Detect which cell encompasses the target text, then output its [X, Y] center coordinate. 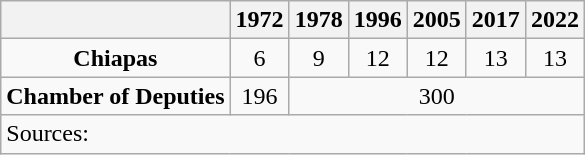
Chamber of Deputies [116, 96]
2005 [436, 20]
6 [260, 58]
1996 [378, 20]
196 [260, 96]
9 [318, 58]
Chiapas [116, 58]
2017 [496, 20]
Sources: [293, 134]
1978 [318, 20]
300 [436, 96]
1972 [260, 20]
2022 [554, 20]
